Find where the given text appears and provide that cell's center as [X, Y] coordinate. 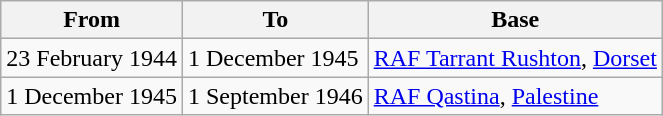
1 September 1946 [275, 96]
23 February 1944 [92, 58]
RAF Qastina, Palestine [515, 96]
RAF Tarrant Rushton, Dorset [515, 58]
From [92, 20]
Base [515, 20]
To [275, 20]
